Find where the given text appears and provide that cell's center as (X, Y) coordinate. 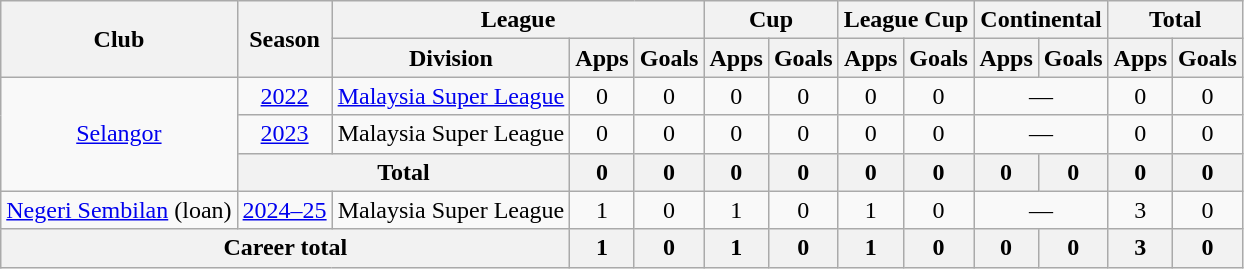
Career total (286, 248)
Club (119, 39)
Division (451, 58)
2022 (284, 96)
League Cup (906, 20)
Negeri Sembilan (loan) (119, 210)
Continental (1041, 20)
League (518, 20)
Selangor (119, 134)
2024–25 (284, 210)
2023 (284, 134)
Cup (771, 20)
Season (284, 39)
